Identify which cell holds the provided text, then report its [x, y] central coordinate. 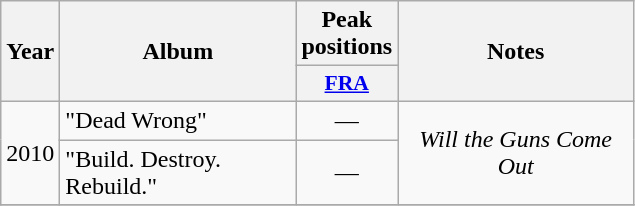
Year [30, 52]
"Build. Destroy. Rebuild." [178, 172]
FRA [347, 84]
Album [178, 52]
Will the Guns Come Out [516, 152]
Notes [516, 52]
2010 [30, 152]
"Dead Wrong" [178, 120]
Peak positions [347, 34]
